Find where the given text appears and provide that cell's center as [x, y] coordinate. 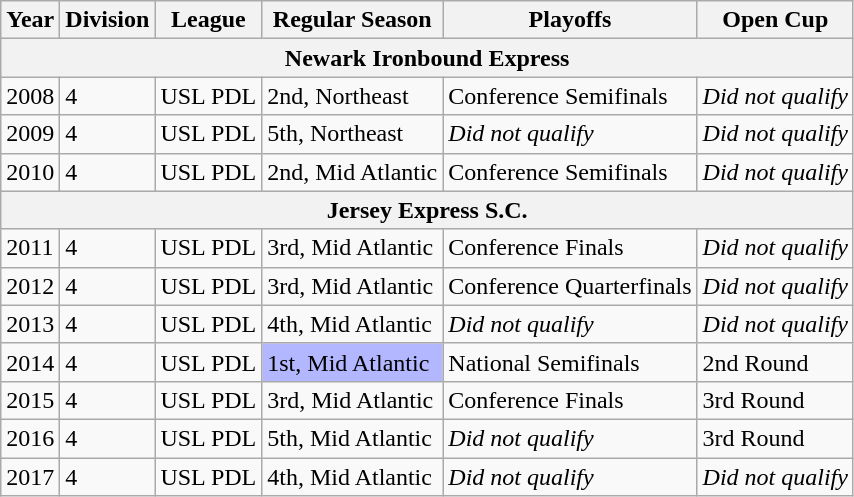
National Semifinals [570, 362]
2012 [30, 286]
2010 [30, 172]
2013 [30, 324]
2008 [30, 96]
2nd Round [775, 362]
Open Cup [775, 20]
Regular Season [352, 20]
1st, Mid Atlantic [352, 362]
5th, Mid Atlantic [352, 438]
5th, Northeast [352, 134]
Conference Quarterfinals [570, 286]
2015 [30, 400]
2014 [30, 362]
2nd, Northeast [352, 96]
2017 [30, 477]
Newark Ironbound Express [428, 58]
2016 [30, 438]
2009 [30, 134]
League [208, 20]
2011 [30, 248]
Division [108, 20]
2nd, Mid Atlantic [352, 172]
Playoffs [570, 20]
Jersey Express S.C. [428, 210]
Year [30, 20]
